Capture the cell that displays the provided text and extract its (X, Y) central coordinate. 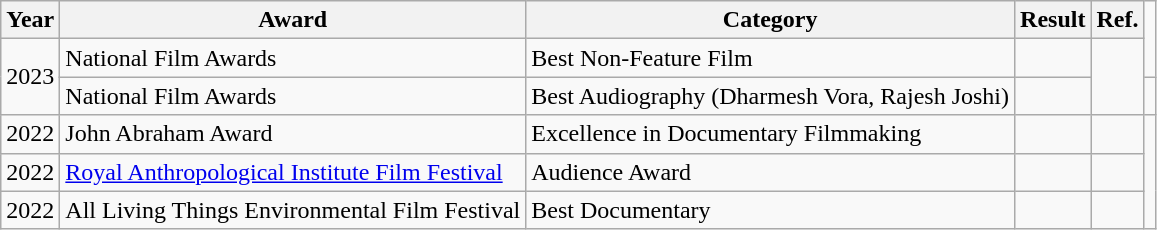
Ref. (1118, 20)
Audience Award (770, 172)
Best Audiography (Dharmesh Vora, Rajesh Joshi) (770, 96)
Excellence in Documentary Filmmaking (770, 134)
Award (293, 20)
Year (30, 20)
All Living Things Environmental Film Festival (293, 210)
Category (770, 20)
Best Non-Feature Film (770, 58)
Result (1053, 20)
2023 (30, 77)
Best Documentary (770, 210)
Royal Anthropological Institute Film Festival (293, 172)
John Abraham Award (293, 134)
